Provide the [x, y] coordinate of the cell's center where the given text is located.  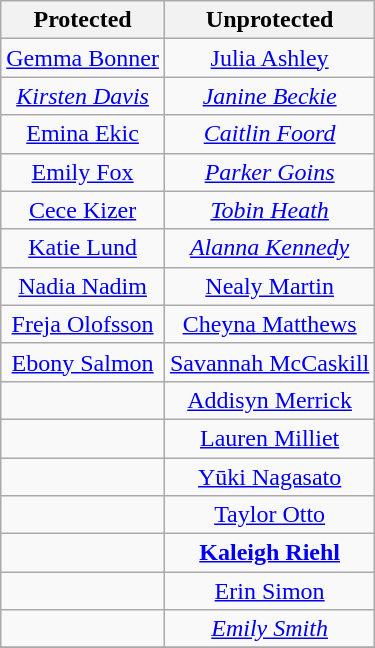
Cece Kizer [83, 210]
Savannah McCaskill [269, 362]
Addisyn Merrick [269, 400]
Yūki Nagasato [269, 477]
Nadia Nadim [83, 286]
Kaleigh Riehl [269, 553]
Kirsten Davis [83, 96]
Unprotected [269, 20]
Caitlin Foord [269, 134]
Gemma Bonner [83, 58]
Janine Beckie [269, 96]
Freja Olofsson [83, 324]
Protected [83, 20]
Alanna Kennedy [269, 248]
Emily Fox [83, 172]
Tobin Heath [269, 210]
Emina Ekic [83, 134]
Lauren Milliet [269, 438]
Julia Ashley [269, 58]
Taylor Otto [269, 515]
Parker Goins [269, 172]
Nealy Martin [269, 286]
Emily Smith [269, 629]
Katie Lund [83, 248]
Ebony Salmon [83, 362]
Erin Simon [269, 591]
Cheyna Matthews [269, 324]
